Detect which cell encompasses the target text, then output its [X, Y] center coordinate. 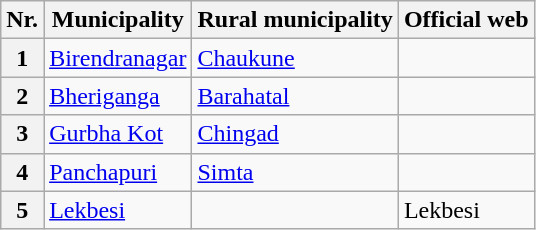
Chaukune [295, 58]
Nr. [22, 20]
3 [22, 134]
Official web [466, 20]
Panchapuri [118, 172]
Municipality [118, 20]
4 [22, 172]
Gurbha Kot [118, 134]
Bheriganga [118, 96]
Birendranagar [118, 58]
5 [22, 210]
Rural municipality [295, 20]
1 [22, 58]
Simta [295, 172]
Barahatal [295, 96]
2 [22, 96]
Chingad [295, 134]
